Scan for the cell matching the given text and deliver its [x, y] coordinate at center. 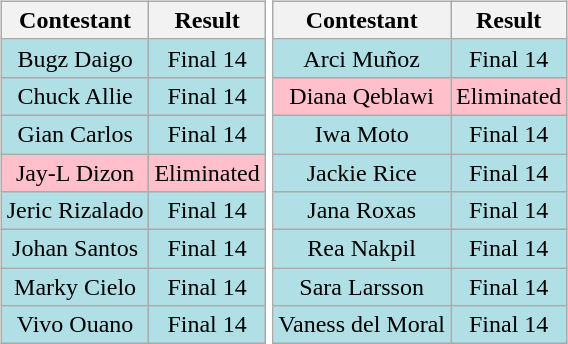
Jana Roxas [362, 211]
Vaness del Moral [362, 325]
Sara Larsson [362, 287]
Johan Santos [75, 249]
Diana Qeblawi [362, 96]
Jay-L Dizon [75, 173]
Iwa Moto [362, 134]
Jeric Rizalado [75, 211]
Gian Carlos [75, 134]
Bugz Daigo [75, 58]
Marky Cielo [75, 287]
Chuck Allie [75, 96]
Rea Nakpil [362, 249]
Vivo Ouano [75, 325]
Jackie Rice [362, 173]
Arci Muñoz [362, 58]
